Detect which cell encompasses the target text, then output its [x, y] center coordinate. 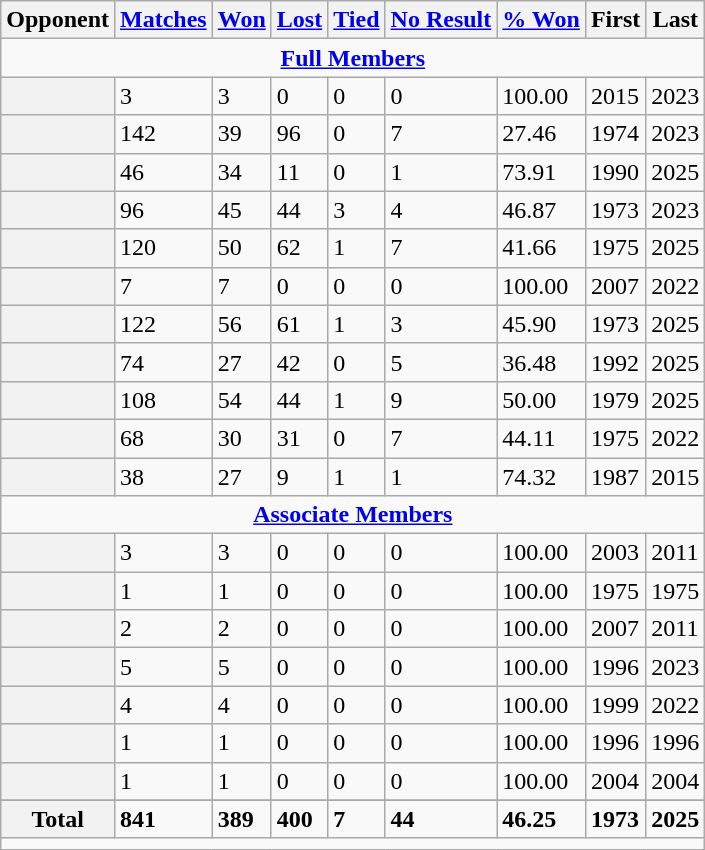
Last [676, 20]
56 [242, 324]
73.91 [542, 172]
No Result [441, 20]
50 [242, 248]
Matches [164, 20]
120 [164, 248]
42 [299, 362]
74.32 [542, 477]
45.90 [542, 324]
31 [299, 438]
45 [242, 210]
61 [299, 324]
Opponent [58, 20]
389 [242, 819]
1992 [615, 362]
11 [299, 172]
62 [299, 248]
30 [242, 438]
68 [164, 438]
34 [242, 172]
First [615, 20]
Associate Members [353, 515]
46 [164, 172]
1987 [615, 477]
122 [164, 324]
27.46 [542, 134]
74 [164, 362]
54 [242, 400]
841 [164, 819]
1990 [615, 172]
Won [242, 20]
50.00 [542, 400]
142 [164, 134]
41.66 [542, 248]
2003 [615, 553]
% Won [542, 20]
1999 [615, 705]
36.48 [542, 362]
39 [242, 134]
38 [164, 477]
Full Members [353, 58]
400 [299, 819]
Total [58, 819]
Tied [356, 20]
1979 [615, 400]
Lost [299, 20]
46.87 [542, 210]
46.25 [542, 819]
1974 [615, 134]
108 [164, 400]
44.11 [542, 438]
